Scan for the cell matching the given text and deliver its [X, Y] coordinate at center. 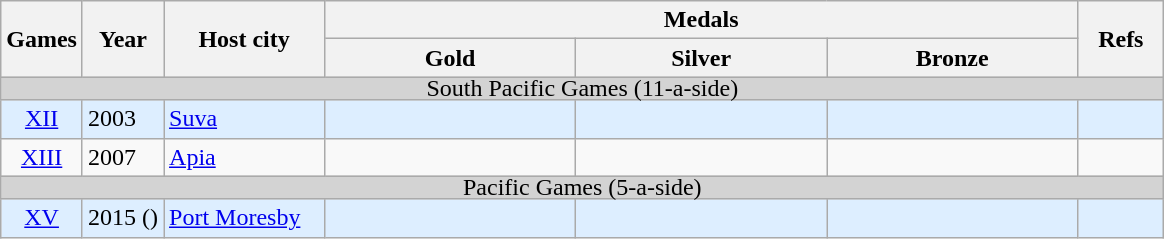
Apia [244, 157]
South Pacific Games (11-a-side) [582, 88]
XIII [42, 157]
Bronze [952, 58]
XV [42, 218]
2015 () [122, 218]
Port Moresby [244, 218]
Year [122, 39]
Suva [244, 119]
Medals [702, 20]
Games [42, 39]
XII [42, 119]
2003 [122, 119]
2007 [122, 157]
Refs [1121, 39]
Gold [450, 58]
Host city [244, 39]
Pacific Games (5-a-side) [582, 188]
Silver [702, 58]
